Locate the cell with the specified text and output its (X, Y) center coordinate. 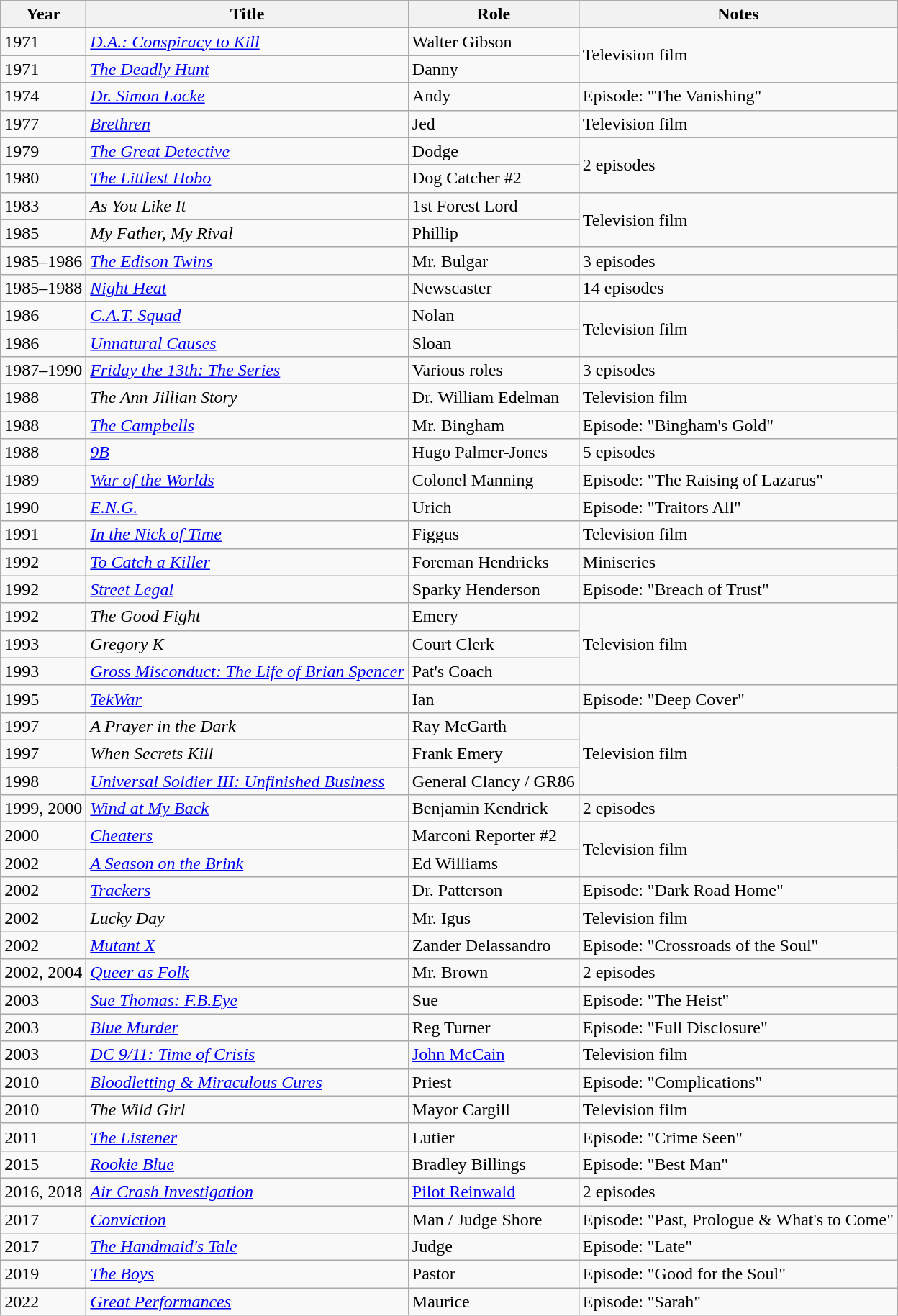
Andy (494, 96)
Year (43, 14)
1983 (43, 206)
The Good Fight (248, 617)
Dr. Simon Locke (248, 96)
The Handmaid's Tale (248, 1247)
Jed (494, 124)
Episode: "Past, Prologue & What's to Come" (738, 1220)
A Season on the Brink (248, 863)
Sue (494, 1000)
Marconi Reporter #2 (494, 836)
Benjamin Kendrick (494, 809)
Hugo Palmer-Jones (494, 453)
2002, 2004 (43, 973)
1999, 2000 (43, 809)
Figgus (494, 535)
E.N.G. (248, 507)
Dr. William Edelman (494, 398)
Man / Judge Shore (494, 1220)
John McCain (494, 1055)
Conviction (248, 1220)
Sloan (494, 343)
Dr. Patterson (494, 891)
1991 (43, 535)
Emery (494, 617)
To Catch a Killer (248, 562)
The Deadly Hunt (248, 69)
Unnatural Causes (248, 343)
Bloodletting & Miraculous Cures (248, 1082)
Queer as Folk (248, 973)
General Clancy / GR86 (494, 781)
Dog Catcher #2 (494, 178)
Ian (494, 699)
2015 (43, 1164)
Reg Turner (494, 1027)
2019 (43, 1274)
The Wild Girl (248, 1109)
Lutier (494, 1137)
Episode: "Bingham's Gold" (738, 425)
Episode: "Full Disclosure" (738, 1027)
Bradley Billings (494, 1164)
The Ann Jillian Story (248, 398)
Phillip (494, 233)
1st Forest Lord (494, 206)
TekWar (248, 699)
1985–1986 (43, 260)
Role (494, 14)
War of the Worlds (248, 480)
Mutant X (248, 945)
Colonel Manning (494, 480)
Episode: "Crossroads of the Soul" (738, 945)
Episode: "Crime Seen" (738, 1137)
Mr. Bingham (494, 425)
Ray McGarth (494, 726)
The Campbells (248, 425)
Frank Emery (494, 753)
Priest (494, 1082)
The Boys (248, 1274)
Judge (494, 1247)
Foreman Hendricks (494, 562)
Mr. Igus (494, 918)
1980 (43, 178)
Trackers (248, 891)
Mr. Brown (494, 973)
Street Legal (248, 589)
1979 (43, 151)
Episode: "Sarah" (738, 1302)
1974 (43, 96)
Episode: "Good for the Soul" (738, 1274)
Episode: "Complications" (738, 1082)
DC 9/11: Time of Crisis (248, 1055)
Notes (738, 14)
Danny (494, 69)
Great Performances (248, 1302)
A Prayer in the Dark (248, 726)
Episode: "Dark Road Home" (738, 891)
Miniseries (738, 562)
C.A.T. Squad (248, 315)
2022 (43, 1302)
The Great Detective (248, 151)
Zander Delassandro (494, 945)
Pilot Reinwald (494, 1192)
Sue Thomas: F.B.Eye (248, 1000)
As You Like It (248, 206)
Various roles (494, 371)
In the Nick of Time (248, 535)
Mr. Bulgar (494, 260)
Maurice (494, 1302)
2011 (43, 1137)
Episode: "The Raising of Lazarus" (738, 480)
Wind at My Back (248, 809)
Universal Soldier III: Unfinished Business (248, 781)
Mayor Cargill (494, 1109)
14 episodes (738, 288)
Gregory K (248, 644)
1987–1990 (43, 371)
Walter Gibson (494, 42)
1985 (43, 233)
Newscaster (494, 288)
Ed Williams (494, 863)
Episode: "The Heist" (738, 1000)
1998 (43, 781)
Friday the 13th: The Series (248, 371)
Lucky Day (248, 918)
The Listener (248, 1137)
Urich (494, 507)
1985–1988 (43, 288)
1990 (43, 507)
Nolan (494, 315)
D.A.: Conspiracy to Kill (248, 42)
Cheaters (248, 836)
1989 (43, 480)
Episode: "Late" (738, 1247)
My Father, My Rival (248, 233)
Sparky Henderson (494, 589)
Title (248, 14)
Episode: "Deep Cover" (738, 699)
Air Crash Investigation (248, 1192)
Pat's Coach (494, 671)
5 episodes (738, 453)
Episode: "Breach of Trust" (738, 589)
2000 (43, 836)
Court Clerk (494, 644)
The Edison Twins (248, 260)
Gross Misconduct: The Life of Brian Spencer (248, 671)
Brethren (248, 124)
9B (248, 453)
Episode: "Traitors All" (738, 507)
Episode: "Best Man" (738, 1164)
Pastor (494, 1274)
2016, 2018 (43, 1192)
The Littlest Hobo (248, 178)
Night Heat (248, 288)
Episode: "The Vanishing" (738, 96)
Blue Murder (248, 1027)
1995 (43, 699)
Dodge (494, 151)
1977 (43, 124)
When Secrets Kill (248, 753)
Rookie Blue (248, 1164)
